Search for the cell housing the specified text and yield its (x, y) center coordinate. 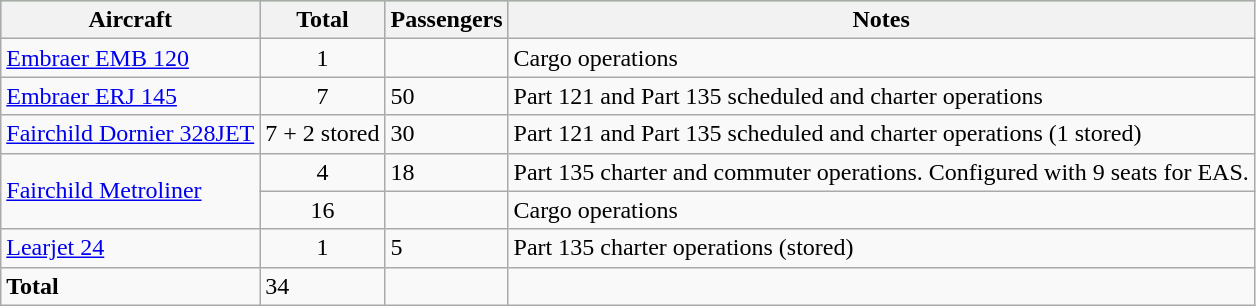
4 (322, 172)
5 (446, 248)
Fairchild Metroliner (130, 191)
34 (322, 286)
7 (322, 96)
Notes (881, 20)
16 (322, 210)
Part 135 charter and commuter operations. Configured with 9 seats for EAS. (881, 172)
7 + 2 stored (322, 134)
Embraer ERJ 145 (130, 96)
Part 121 and Part 135 scheduled and charter operations (1 stored) (881, 134)
Learjet 24 (130, 248)
Fairchild Dornier 328JET (130, 134)
Embraer EMB 120 (130, 58)
18 (446, 172)
Aircraft (130, 20)
Part 135 charter operations (stored) (881, 248)
Part 121 and Part 135 scheduled and charter operations (881, 96)
50 (446, 96)
30 (446, 134)
Passengers (446, 20)
